Find where the given text appears and provide that cell's center as [x, y] coordinate. 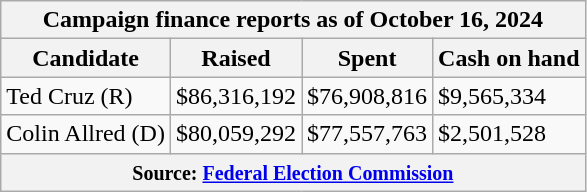
Cash on hand [509, 58]
Spent [368, 58]
$76,908,816 [368, 96]
Campaign finance reports as of October 16, 2024 [293, 20]
Raised [236, 58]
$9,565,334 [509, 96]
$2,501,528 [509, 134]
$80,059,292 [236, 134]
$86,316,192 [236, 96]
Candidate [86, 58]
Source: Federal Election Commission [293, 172]
$77,557,763 [368, 134]
Colin Allred (D) [86, 134]
Ted Cruz (R) [86, 96]
